Determine the [x, y] coordinate at the center of the cell enclosing the given text.  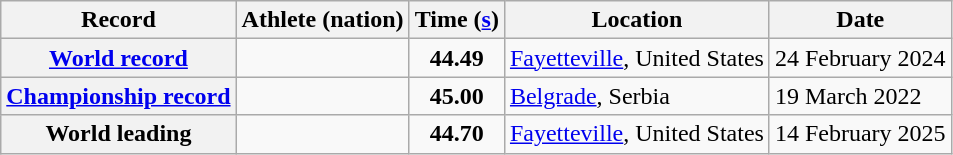
14 February 2025 [860, 134]
44.70 [456, 134]
Championship record [118, 96]
44.49 [456, 58]
Athlete (nation) [322, 20]
24 February 2024 [860, 58]
Date [860, 20]
Location [636, 20]
Belgrade, Serbia [636, 96]
45.00 [456, 96]
World leading [118, 134]
19 March 2022 [860, 96]
Time (s) [456, 20]
Record [118, 20]
World record [118, 58]
